From the cell containing the given text, extract its center point as (X, Y) coordinate. 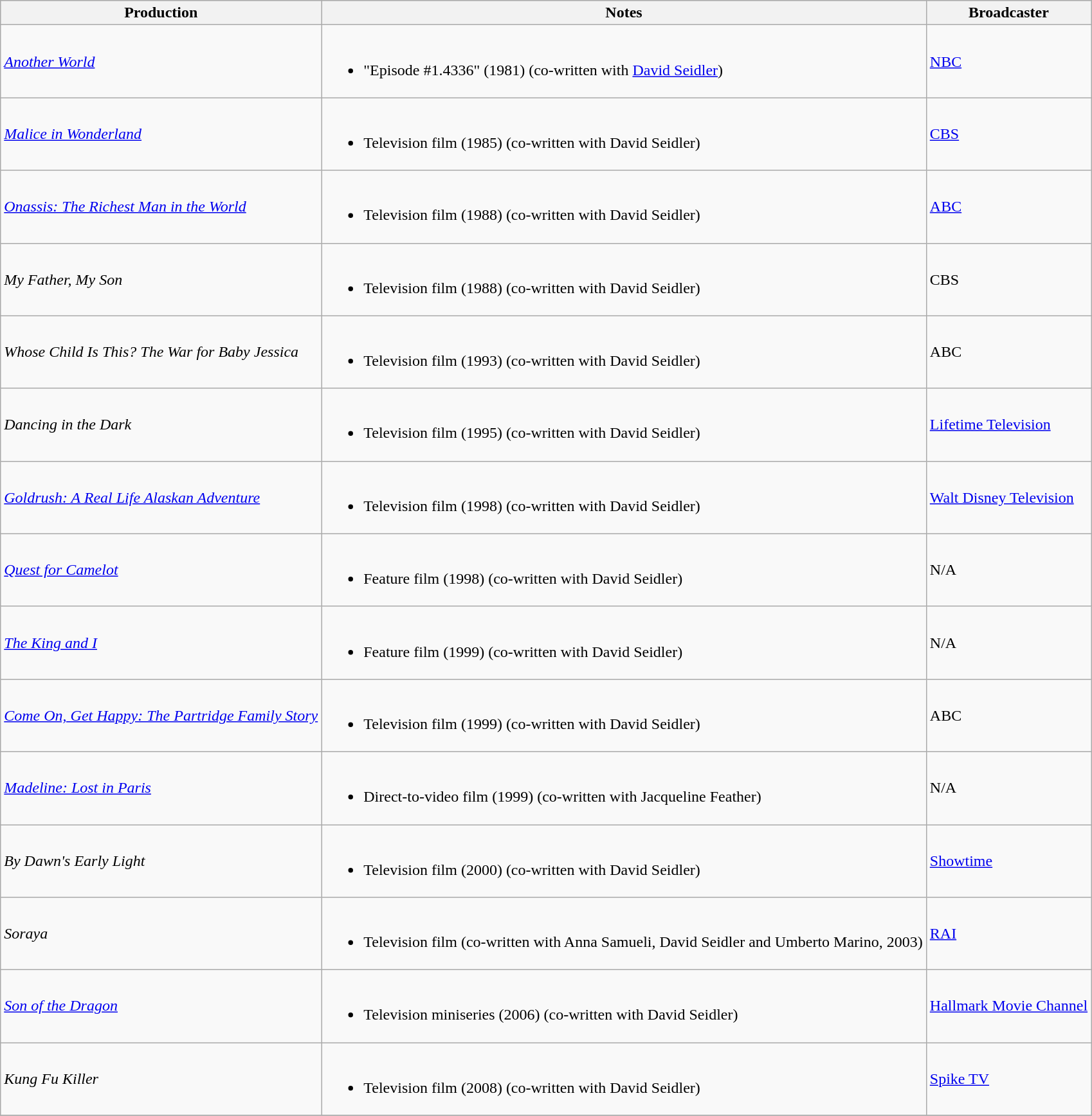
Production (161, 13)
NBC (1008, 62)
Television film (1985) (co-written with David Seidler) (624, 134)
Onassis: The Richest Man in the World (161, 207)
Television film (co-written with Anna Samueli, David Seidler and Umberto Marino, 2003) (624, 933)
The King and I (161, 643)
Son of the Dragon (161, 1007)
Soraya (161, 933)
Malice in Wonderland (161, 134)
Spike TV (1008, 1079)
Dancing in the Dark (161, 424)
"Episode #1.4336" (1981) (co-written with David Seidler) (624, 62)
Television film (2000) (co-written with David Seidler) (624, 860)
Kung Fu Killer (161, 1079)
Showtime (1008, 860)
Television film (2008) (co-written with David Seidler) (624, 1079)
Feature film (1998) (co-written with David Seidler) (624, 570)
Broadcaster (1008, 13)
Television miniseries (2006) (co-written with David Seidler) (624, 1007)
Notes (624, 13)
Feature film (1999) (co-written with David Seidler) (624, 643)
Television film (1993) (co-written with David Seidler) (624, 352)
Television film (1995) (co-written with David Seidler) (624, 424)
Hallmark Movie Channel (1008, 1007)
Madeline: Lost in Paris (161, 788)
By Dawn's Early Light (161, 860)
Quest for Camelot (161, 570)
Direct-to-video film (1999) (co-written with Jacqueline Feather) (624, 788)
Another World (161, 62)
Television film (1998) (co-written with David Seidler) (624, 498)
Whose Child Is This? The War for Baby Jessica (161, 352)
Television film (1999) (co-written with David Seidler) (624, 715)
Goldrush: A Real Life Alaskan Adventure (161, 498)
Walt Disney Television (1008, 498)
My Father, My Son (161, 279)
Come On, Get Happy: The Partridge Family Story (161, 715)
RAI (1008, 933)
Lifetime Television (1008, 424)
